Identify which cell holds the provided text, then report its [X, Y] central coordinate. 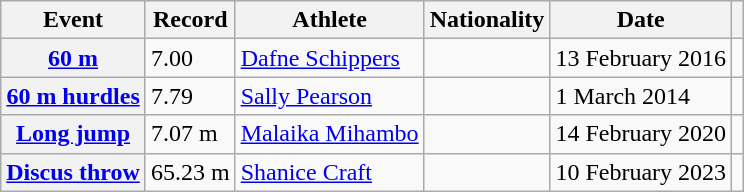
60 m [74, 58]
13 February 2016 [641, 58]
Malaika Mihambo [330, 134]
7.07 m [190, 134]
14 February 2020 [641, 134]
Record [190, 20]
7.00 [190, 58]
Dafne Schippers [330, 58]
Nationality [487, 20]
Long jump [74, 134]
1 March 2014 [641, 96]
60 m hurdles [74, 96]
10 February 2023 [641, 172]
Discus throw [74, 172]
Date [641, 20]
65.23 m [190, 172]
Shanice Craft [330, 172]
Event [74, 20]
Sally Pearson [330, 96]
Athlete [330, 20]
7.79 [190, 96]
